Find where the given text appears and provide that cell's center as (X, Y) coordinate. 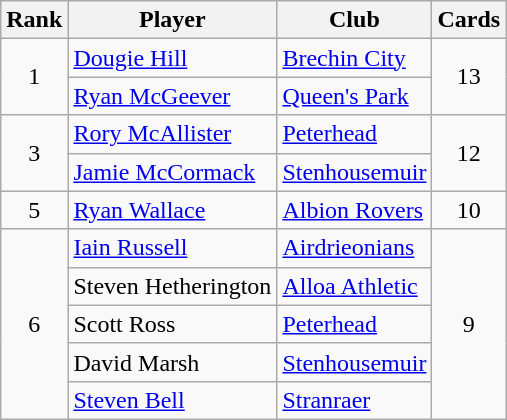
Jamie McCormack (172, 172)
Dougie Hill (172, 58)
Steven Hetherington (172, 286)
13 (469, 77)
Brechin City (354, 58)
9 (469, 324)
Player (172, 20)
Cards (469, 20)
David Marsh (172, 362)
3 (34, 153)
Rory McAllister (172, 134)
Albion Rovers (354, 210)
12 (469, 153)
Queen's Park (354, 96)
Steven Bell (172, 400)
Alloa Athletic (354, 286)
Stranraer (354, 400)
Scott Ross (172, 324)
Ryan Wallace (172, 210)
Ryan McGeever (172, 96)
Rank (34, 20)
Club (354, 20)
Airdrieonians (354, 248)
5 (34, 210)
1 (34, 77)
6 (34, 324)
10 (469, 210)
Iain Russell (172, 248)
